From the cell containing the given text, extract its center point as (X, Y) coordinate. 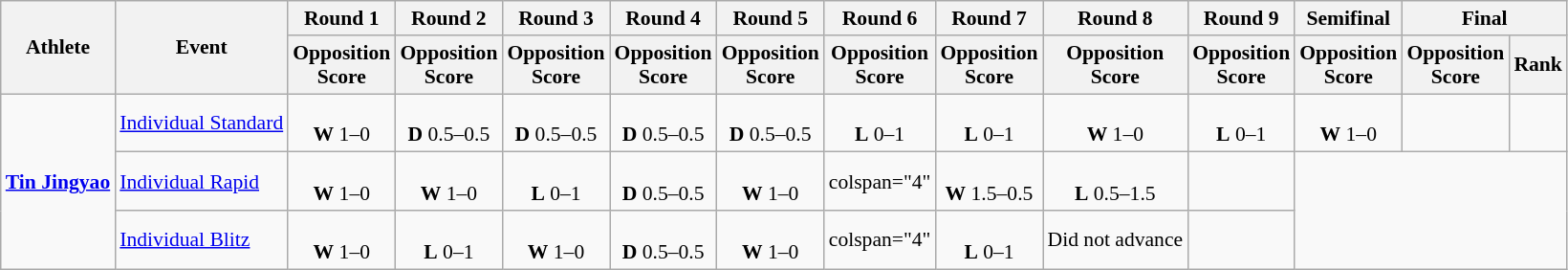
Did not advance (1116, 239)
Round 2 (448, 18)
Rank (1537, 65)
Round 3 (555, 18)
Semifinal (1348, 18)
Round 6 (880, 18)
Round 7 (989, 18)
Round 4 (664, 18)
Individual Rapid (201, 182)
Individual Standard (201, 123)
Athlete (58, 48)
L 0.5–1.5 (1116, 182)
Final (1484, 18)
Round 9 (1241, 18)
W 1.5–0.5 (989, 182)
Round 5 (771, 18)
Round 1 (341, 18)
Individual Blitz (201, 239)
Tin Jingyao (58, 182)
Event (201, 48)
Round 8 (1116, 18)
